Identify which cell holds the provided text, then report its (X, Y) central coordinate. 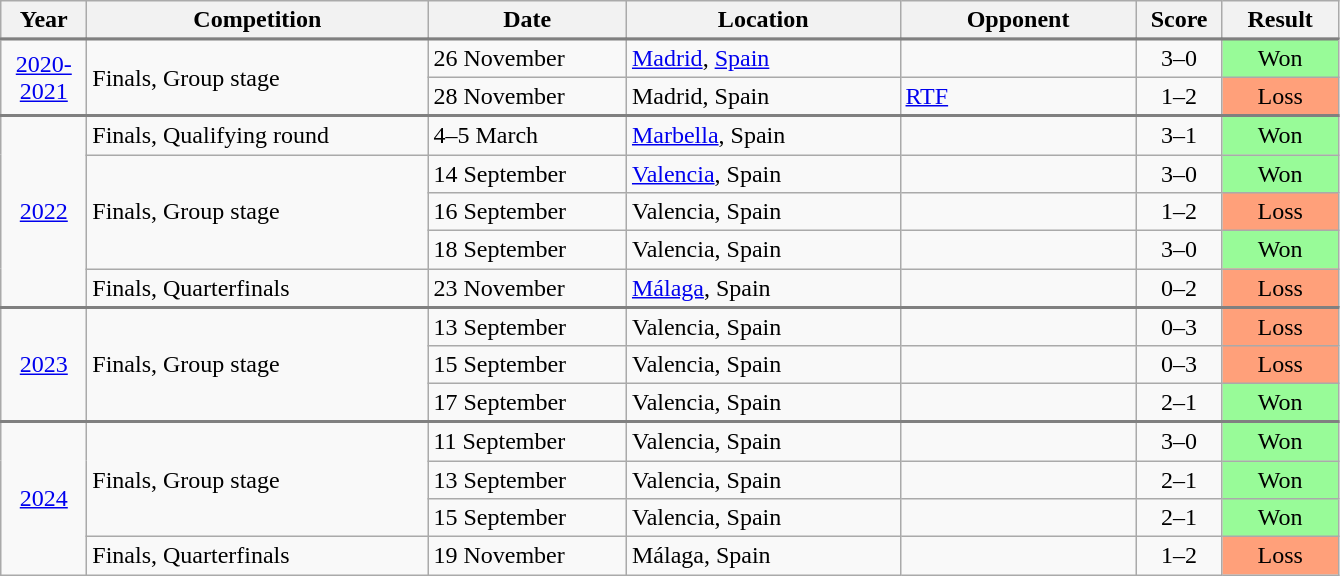
0–2 (1179, 288)
Score (1179, 20)
Marbella, Spain (763, 136)
Competition (258, 20)
11 September (528, 442)
2024 (44, 498)
26 November (528, 58)
RTF (1018, 97)
Opponent (1018, 20)
Finals, Qualifying round (258, 136)
28 November (528, 97)
2023 (44, 364)
Location (763, 20)
Date (528, 20)
Year (44, 20)
Result (1280, 20)
16 September (528, 212)
19 November (528, 556)
18 September (528, 250)
14 September (528, 173)
23 November (528, 288)
3–1 (1179, 136)
4–5 March (528, 136)
2020-2021 (44, 78)
17 September (528, 403)
2022 (44, 212)
